From the cell containing the given text, extract its center point as [X, Y] coordinate. 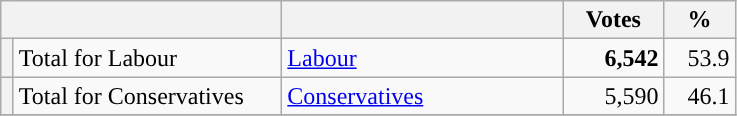
6,542 [614, 58]
46.1 [700, 96]
5,590 [614, 96]
Labour [422, 58]
% [700, 20]
Conservatives [422, 96]
Total for Conservatives [147, 96]
53.9 [700, 58]
Total for Labour [147, 58]
Votes [614, 20]
